Find where the given text appears and provide that cell's center as [X, Y] coordinate. 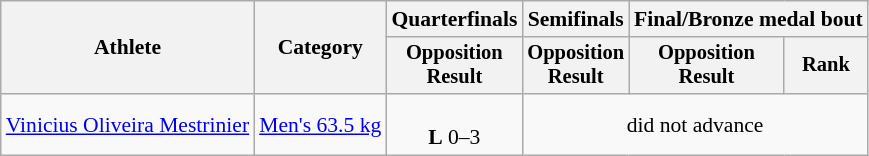
Men's 63.5 kg [320, 124]
Final/Bronze medal bout [748, 19]
Athlete [128, 48]
L 0–3 [454, 124]
Category [320, 48]
Quarterfinals [454, 19]
Vinicius Oliveira Mestrinier [128, 124]
Rank [826, 66]
Semifinals [576, 19]
did not advance [694, 124]
